Capture the cell that displays the provided text and extract its (X, Y) central coordinate. 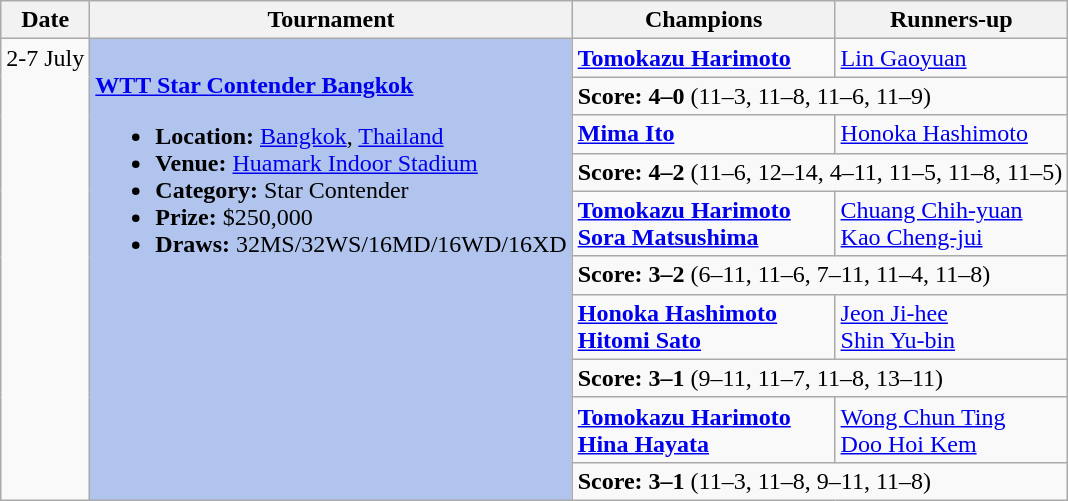
Score: 3–2 (6–11, 11–6, 7–11, 11–4, 11–8) (820, 275)
Tomokazu Harimoto Sora Matsushima (704, 224)
Champions (704, 20)
Lin Gaoyuan (952, 58)
Score: 4–2 (11–6, 12–14, 4–11, 11–5, 11–8, 11–5) (820, 172)
Score: 3–1 (11–3, 11–8, 9–11, 11–8) (820, 481)
Tomokazu Harimoto (704, 58)
2-7 July (46, 270)
Score: 4–0 (11–3, 11–8, 11–6, 11–9) (820, 96)
Honoka Hashimoto Hitomi Sato (704, 326)
Chuang Chih-yuan Kao Cheng-jui (952, 224)
Honoka Hashimoto (952, 134)
Jeon Ji-hee Shin Yu-bin (952, 326)
Score: 3–1 (9–11, 11–7, 11–8, 13–11) (820, 378)
Runners-up (952, 20)
Date (46, 20)
Wong Chun Ting Doo Hoi Kem (952, 430)
Tournament (331, 20)
Mima Ito (704, 134)
Tomokazu Harimoto Hina Hayata (704, 430)
